Provide the (x, y) coordinate of the cell's center where the given text is located.  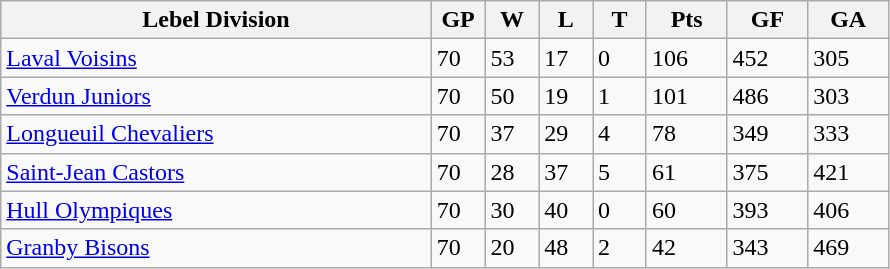
4 (620, 134)
17 (566, 58)
106 (686, 58)
61 (686, 172)
421 (848, 172)
5 (620, 172)
333 (848, 134)
28 (512, 172)
GF (768, 20)
469 (848, 248)
Granby Bisons (216, 248)
19 (566, 96)
48 (566, 248)
W (512, 20)
303 (848, 96)
60 (686, 210)
53 (512, 58)
Longueuil Chevaliers (216, 134)
375 (768, 172)
Pts (686, 20)
1 (620, 96)
40 (566, 210)
30 (512, 210)
2 (620, 248)
Laval Voisins (216, 58)
486 (768, 96)
349 (768, 134)
343 (768, 248)
42 (686, 248)
GP (458, 20)
101 (686, 96)
GA (848, 20)
L (566, 20)
406 (848, 210)
305 (848, 58)
393 (768, 210)
Saint-Jean Castors (216, 172)
78 (686, 134)
50 (512, 96)
452 (768, 58)
29 (566, 134)
Lebel Division (216, 20)
T (620, 20)
Hull Olympiques (216, 210)
Verdun Juniors (216, 96)
20 (512, 248)
